Locate the cell with the specified text and output its (X, Y) center coordinate. 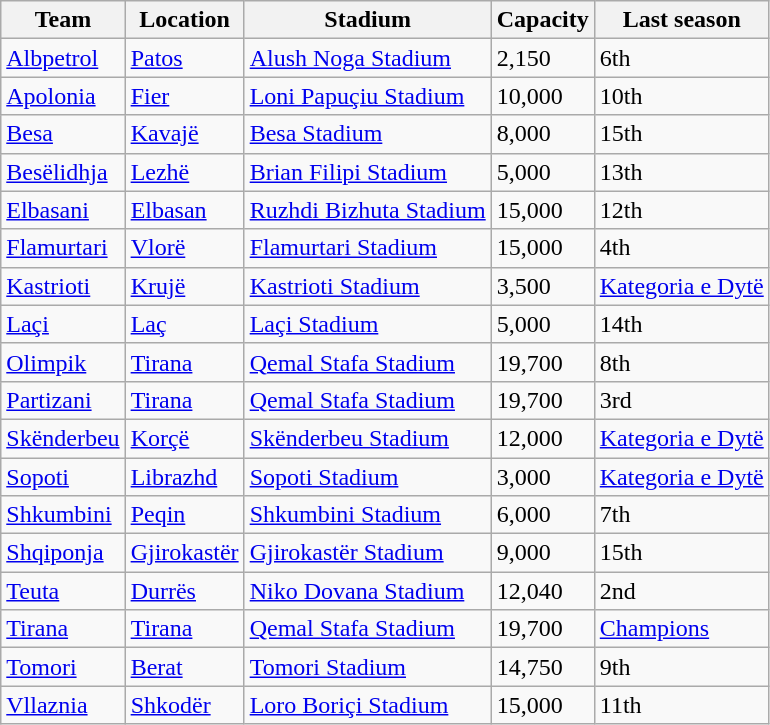
Stadium (368, 20)
Elbasani (63, 210)
10,000 (542, 96)
10th (682, 96)
Loro Boriçi Stadium (368, 705)
Olimpik (63, 362)
Besa Stadium (368, 134)
Albpetrol (63, 58)
Vllaznia (63, 705)
Kastrioti (63, 286)
6th (682, 58)
Apolonia (63, 96)
Flamurtari Stadium (368, 248)
13th (682, 172)
Shqiponja (63, 553)
Elbasan (184, 210)
Loni Papuçiu Stadium (368, 96)
2nd (682, 591)
Partizani (63, 400)
Besëlidhja (63, 172)
Laçi (63, 324)
12,000 (542, 438)
Kavajë (184, 134)
Librazhd (184, 477)
Team (63, 20)
8,000 (542, 134)
9th (682, 667)
Skënderbeu (63, 438)
Fier (184, 96)
Lezhë (184, 172)
8th (682, 362)
Champions (682, 629)
Shkumbini (63, 515)
6,000 (542, 515)
Brian Filipi Stadium (368, 172)
Sopoti (63, 477)
Flamurtari (63, 248)
Alush Noga Stadium (368, 58)
7th (682, 515)
4th (682, 248)
Gjirokastër Stadium (368, 553)
9,000 (542, 553)
Capacity (542, 20)
Berat (184, 667)
14,750 (542, 667)
Niko Dovana Stadium (368, 591)
Location (184, 20)
Last season (682, 20)
Peqin (184, 515)
12,040 (542, 591)
Laç (184, 324)
Besa (63, 134)
Skënderbeu Stadium (368, 438)
Tomori (63, 667)
Krujë (184, 286)
Sopoti Stadium (368, 477)
3rd (682, 400)
3,500 (542, 286)
Gjirokastër (184, 553)
2,150 (542, 58)
14th (682, 324)
Patos (184, 58)
11th (682, 705)
Shkodër (184, 705)
Ruzhdi Bizhuta Stadium (368, 210)
Vlorë (184, 248)
Laçi Stadium (368, 324)
Teuta (63, 591)
Shkumbini Stadium (368, 515)
Durrës (184, 591)
Kastrioti Stadium (368, 286)
Tomori Stadium (368, 667)
3,000 (542, 477)
Korçë (184, 438)
12th (682, 210)
